Find where the given text appears and provide that cell's center as (x, y) coordinate. 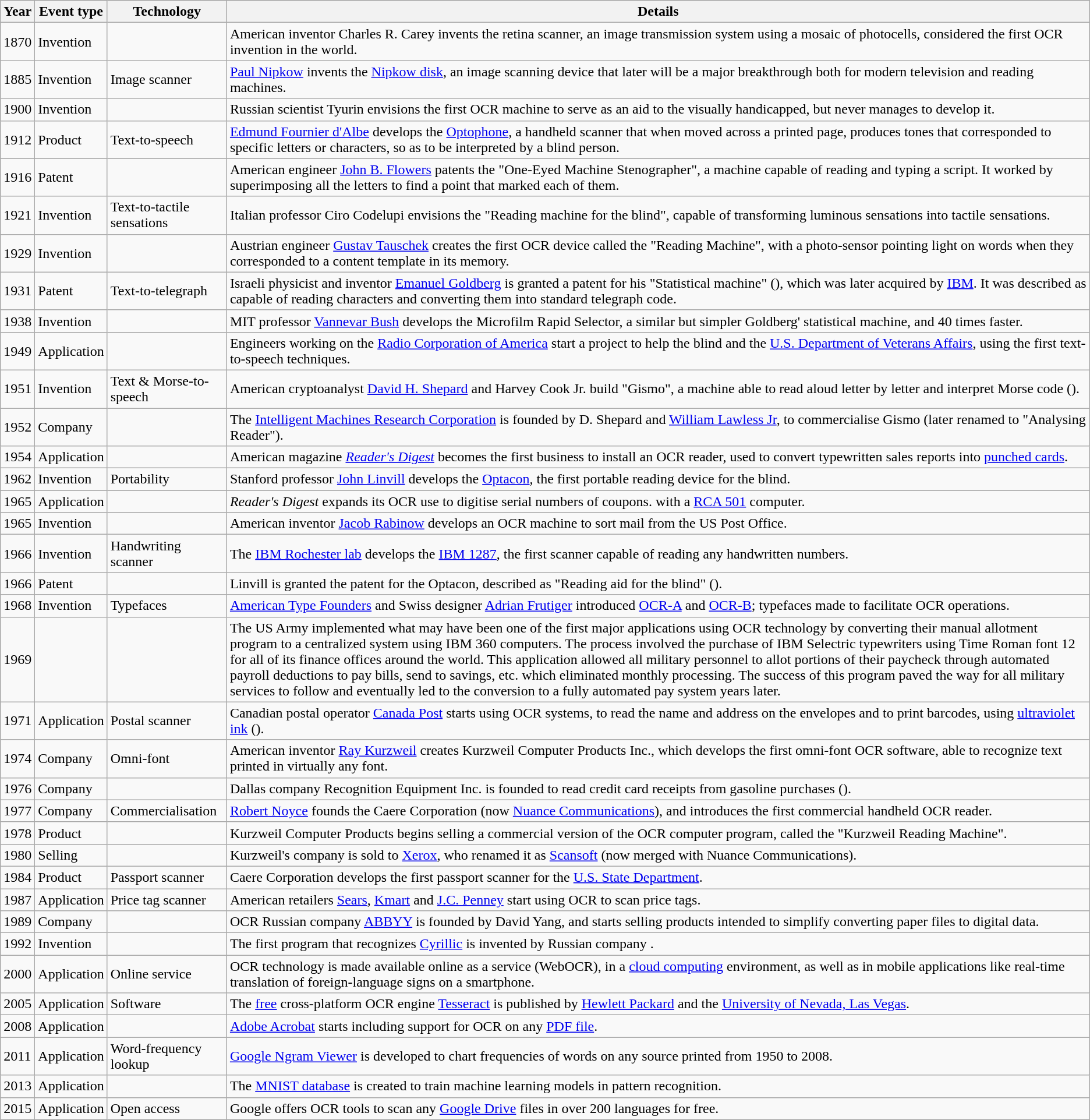
1962 (17, 479)
1900 (17, 109)
1949 (17, 351)
1912 (17, 140)
Google Ngram Viewer is developed to chart frequencies of words on any source printed from 1950 to 2008. (658, 1057)
American inventor Jacob Rabinow develops an OCR machine to sort mail from the US Post Office. (658, 524)
1954 (17, 457)
Word-frequency lookup (167, 1057)
American magazine Reader's Digest becomes the first business to install an OCR reader, used to convert typewritten sales reports into punched cards. (658, 457)
American cryptoanalyst David H. Shepard and Harvey Cook Jr. build "Gismo", a machine able to read aloud letter by letter and interpret Morse code (). (658, 389)
1885 (17, 79)
1952 (17, 426)
Omni-font (167, 758)
Kurzweil's company is sold to Xerox, who renamed it as Scansoft (now merged with Nuance Communications). (658, 855)
1989 (17, 922)
1969 (17, 659)
Commercialisation (167, 811)
1968 (17, 606)
Dallas company Recognition Equipment Inc. is founded to read credit card receipts from gasoline purchases (). (658, 789)
1971 (17, 721)
American retailers Sears, Kmart and J.C. Penney start using OCR to scan price tags. (658, 900)
Online service (167, 974)
2015 (17, 1108)
1987 (17, 900)
MIT professor Vannevar Bush develops the Microfilm Rapid Selector, a similar but simpler Goldberg' statistical machine, and 40 times faster. (658, 321)
Text & Morse-to-speech (167, 389)
Caere Corporation develops the first passport scanner for the U.S. State Department. (658, 877)
Kurzweil Computer Products begins selling a commercial version of the OCR computer program, called the "Kurzweil Reading Machine". (658, 833)
OCR Russian company ABBYY is founded by David Yang, and starts selling products intended to simplify converting paper files to digital data. (658, 922)
Russian scientist Tyurin envisions the first OCR machine to serve as an aid to the visually handicapped, but never manages to develop it. (658, 109)
Year (17, 12)
Price tag scanner (167, 900)
Image scanner (167, 79)
1977 (17, 811)
Stanford professor John Linvill develops the Optacon, the first portable reading device for the blind. (658, 479)
Passport scanner (167, 877)
1929 (17, 253)
Google offers OCR tools to scan any Google Drive files in over 200 languages for free. (658, 1108)
American Type Founders and Swiss designer Adrian Frutiger introduced OCR-A and OCR-B; typefaces made to facilitate OCR operations. (658, 606)
Technology (167, 12)
Selling (71, 855)
1938 (17, 321)
2000 (17, 974)
Linvill is granted the patent for the Optacon, described as "Reading aid for the blind" (). (658, 584)
Robert Noyce founds the Caere Corporation (now Nuance Communications), and introduces the first commercial handheld OCR reader. (658, 811)
The free cross-platform OCR engine Tesseract is published by Hewlett Packard and the University of Nevada, Las Vegas. (658, 1004)
Portability (167, 479)
1916 (17, 177)
1978 (17, 833)
1951 (17, 389)
Text-to-speech (167, 140)
Adobe Acrobat starts including support for OCR on any PDF file. (658, 1026)
2013 (17, 1086)
The first program that recognizes Cyrillic is invented by Russian company . (658, 944)
1870 (17, 42)
Event type (71, 12)
The IBM Rochester lab develops the IBM 1287, the first scanner capable of reading any handwritten numbers. (658, 553)
Typefaces (167, 606)
Postal scanner (167, 721)
Text-to-telegraph (167, 291)
The MNIST database is created to train machine learning models in pattern recognition. (658, 1086)
1974 (17, 758)
Handwriting scanner (167, 553)
Italian professor Ciro Codelupi envisions the "Reading machine for the blind", capable of transforming luminous sensations into tactile sensations. (658, 215)
Open access (167, 1108)
Text-to-tactile sensations (167, 215)
2005 (17, 1004)
Reader's Digest expands its OCR use to digitise serial numbers of coupons. with a RCA 501 computer. (658, 501)
2011 (17, 1057)
1976 (17, 789)
1980 (17, 855)
1921 (17, 215)
Details (658, 12)
2008 (17, 1026)
1992 (17, 944)
1984 (17, 877)
1931 (17, 291)
Software (167, 1004)
